Determine the (X, Y) coordinate at the center of the cell enclosing the given text.  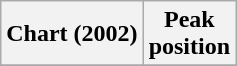
Chart (2002) (72, 34)
Peakposition (189, 34)
